Pinpoint the cell where the given text exists, returning its (x, y) midpoint coordinate. 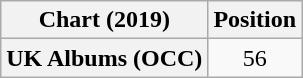
Chart (2019) (104, 20)
Position (255, 20)
56 (255, 58)
UK Albums (OCC) (104, 58)
